Return (X, Y) of the center of cell containing provided text 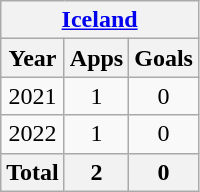
2022 (33, 134)
2 (96, 172)
Apps (96, 58)
Iceland (100, 20)
Total (33, 172)
Year (33, 58)
2021 (33, 96)
Goals (164, 58)
